Return (X, Y) of the center of cell containing provided text 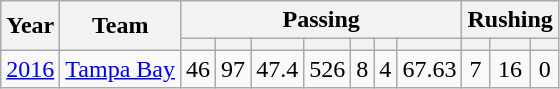
526 (328, 69)
16 (510, 69)
Rushing (510, 20)
8 (362, 69)
97 (234, 69)
Passing (320, 20)
Team (120, 26)
2016 (30, 69)
Tampa Bay (120, 69)
67.63 (430, 69)
46 (198, 69)
Year (30, 26)
47.4 (278, 69)
0 (544, 69)
4 (386, 69)
7 (476, 69)
